Return (x, y) of the center of cell containing provided text 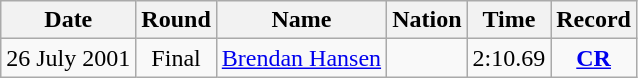
Round (176, 20)
CR (594, 58)
Final (176, 58)
Brendan Hansen (301, 58)
2:10.69 (509, 58)
Time (509, 20)
26 July 2001 (68, 58)
Date (68, 20)
Nation (427, 20)
Record (594, 20)
Name (301, 20)
